Search for the cell housing the specified text and yield its (X, Y) center coordinate. 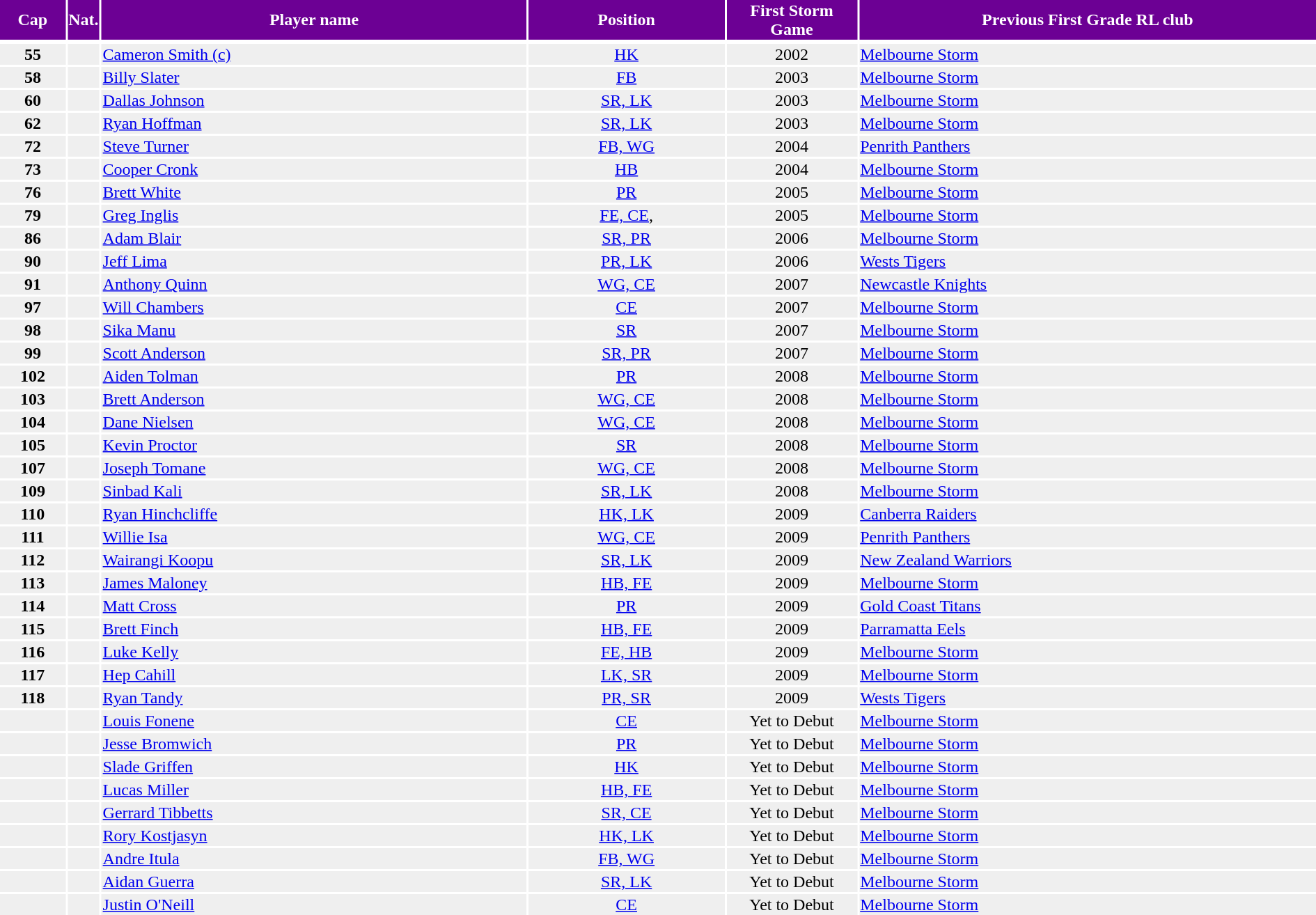
115 (33, 629)
Justin O'Neill (314, 905)
111 (33, 537)
Willie Isa (314, 537)
Jesse Bromwich (314, 744)
109 (33, 491)
113 (33, 583)
97 (33, 307)
Gerrard Tibbetts (314, 813)
2002 (792, 54)
Anthony Quinn (314, 284)
Adam Blair (314, 238)
90 (33, 261)
Parramatta Eels (1088, 629)
FE, HB (627, 652)
PR, SR (627, 698)
FB (627, 77)
Ryan Tandy (314, 698)
LK, SR (627, 675)
Scott Anderson (314, 353)
Ryan Hinchcliffe (314, 514)
James Maloney (314, 583)
New Zealand Warriors (1088, 560)
Previous First Grade RL club (1088, 19)
60 (33, 100)
Rory Kostjasyn (314, 836)
Will Chambers (314, 307)
103 (33, 399)
Lucas Miller (314, 790)
98 (33, 330)
Slade Griffen (314, 767)
Aidan Guerra (314, 882)
Joseph Tomane (314, 468)
Steve Turner (314, 146)
Luke Kelly (314, 652)
91 (33, 284)
Matt Cross (314, 606)
Gold Coast Titans (1088, 606)
Sika Manu (314, 330)
FE, CE, (627, 215)
73 (33, 169)
Hep Cahill (314, 675)
First Storm Game (792, 19)
Andre Itula (314, 859)
Position (627, 19)
SR, CE (627, 813)
99 (33, 353)
110 (33, 514)
Brett Finch (314, 629)
Billy Slater (314, 77)
Jeff Lima (314, 261)
79 (33, 215)
112 (33, 560)
58 (33, 77)
Aiden Tolman (314, 376)
Player name (314, 19)
Newcastle Knights (1088, 284)
104 (33, 422)
Sinbad Kali (314, 491)
Ryan Hoffman (314, 123)
76 (33, 192)
PR, LK (627, 261)
86 (33, 238)
Wairangi Koopu (314, 560)
Cap (33, 19)
102 (33, 376)
55 (33, 54)
105 (33, 445)
Dallas Johnson (314, 100)
Canberra Raiders (1088, 514)
114 (33, 606)
Kevin Proctor (314, 445)
Cooper Cronk (314, 169)
72 (33, 146)
Brett Anderson (314, 399)
117 (33, 675)
Louis Fonene (314, 721)
107 (33, 468)
Brett White (314, 192)
Nat. (84, 19)
62 (33, 123)
Cameron Smith (c) (314, 54)
Dane Nielsen (314, 422)
Greg Inglis (314, 215)
HB (627, 169)
116 (33, 652)
118 (33, 698)
